Search for the cell housing the specified text and yield its (x, y) center coordinate. 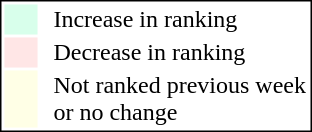
Decrease in ranking (180, 53)
Increase in ranking (180, 19)
Not ranked previous weekor no change (180, 98)
